Pinpoint the cell where the given text exists, returning its (X, Y) midpoint coordinate. 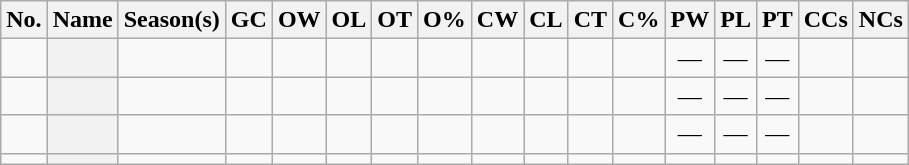
NCs (880, 20)
PL (736, 20)
PT (777, 20)
PW (690, 20)
No. (24, 20)
C% (639, 20)
CW (497, 20)
OW (299, 20)
OT (395, 20)
CCs (826, 20)
Name (82, 20)
OL (349, 20)
O% (445, 20)
Season(s) (172, 20)
CL (546, 20)
GC (248, 20)
CT (590, 20)
